Output the (x, y) coordinate of the center of the cell containing the given text.  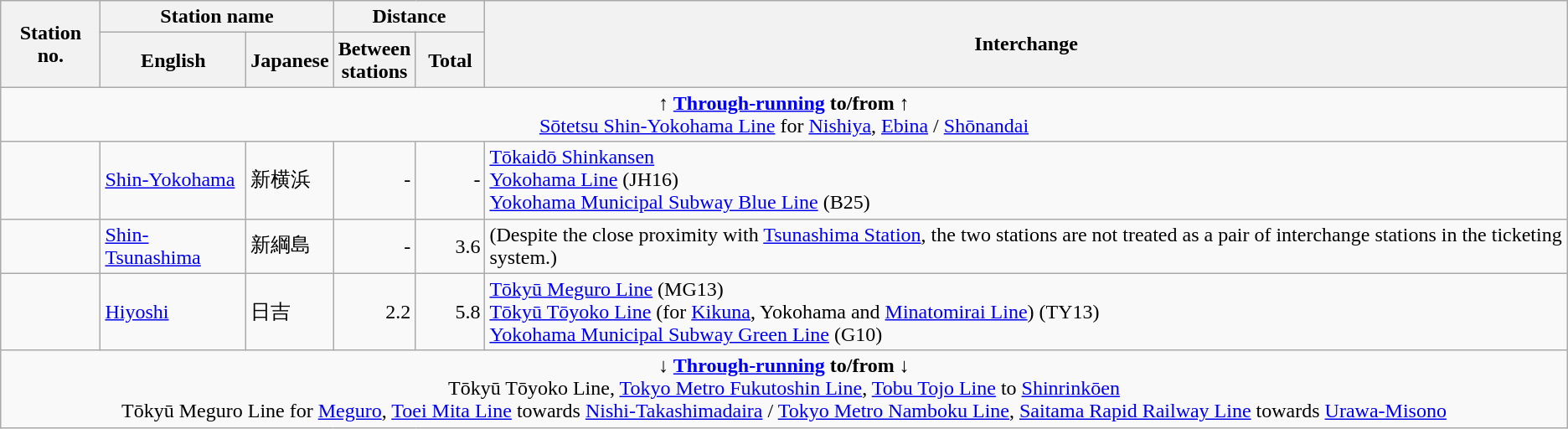
Station no. (50, 44)
Hiyoshi (173, 312)
Between stations (374, 60)
Tōkyū Meguro Line (MG13) Tōkyū Tōyoko Line (for Kikuna, Yokohama and Minatomirai Line) (TY13) Yokohama Municipal Subway Green Line (G10) (1026, 312)
日吉 (290, 312)
Station name (217, 17)
Total (451, 60)
Shin-Tsunashima (173, 246)
Tōkaidō Shinkansen Yokohama Line (JH16) Yokohama Municipal Subway Blue Line (B25) (1026, 180)
Japanese (290, 60)
↑ Through-running to/from ↑ Sōtetsu Shin-Yokohama Line for Nishiya, Ebina / Shōnandai (784, 114)
Shin-Yokohama (173, 180)
Distance (409, 17)
5.8 (451, 312)
Interchange (1026, 44)
2.2 (374, 312)
新横浜 (290, 180)
English (173, 60)
3.6 (451, 246)
新綱島 (290, 246)
(Despite the close proximity with Tsunashima Station, the two stations are not treated as a pair of interchange stations in the ticketing system.) (1026, 246)
